From the cell containing the given text, extract its center point as (X, Y) coordinate. 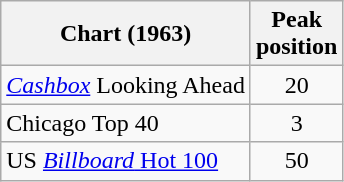
Cashbox Looking Ahead (126, 85)
20 (296, 85)
Chicago Top 40 (126, 123)
US Billboard Hot 100 (126, 161)
3 (296, 123)
50 (296, 161)
Chart (1963) (126, 34)
Peakposition (296, 34)
